Output the [x, y] coordinate of the center of the cell containing the given text.  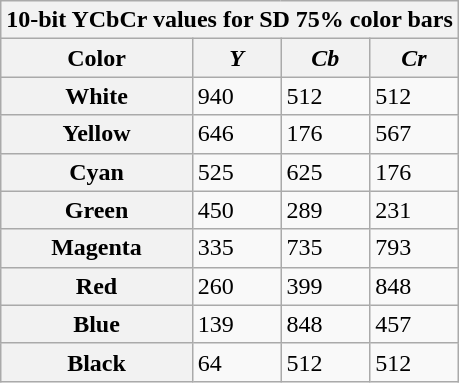
Yellow [97, 134]
10-bit YCbCr values for SD 75% color bars [230, 20]
525 [236, 172]
289 [326, 210]
399 [326, 286]
793 [414, 248]
Green [97, 210]
335 [236, 248]
231 [414, 210]
646 [236, 134]
Cr [414, 58]
457 [414, 324]
Cb [326, 58]
940 [236, 96]
Y [236, 58]
450 [236, 210]
625 [326, 172]
Color [97, 58]
Red [97, 286]
White [97, 96]
Black [97, 362]
64 [236, 362]
Blue [97, 324]
260 [236, 286]
Magenta [97, 248]
Cyan [97, 172]
735 [326, 248]
567 [414, 134]
139 [236, 324]
